Extract the (x, y) coordinate from the center of the cell holding the provided text.  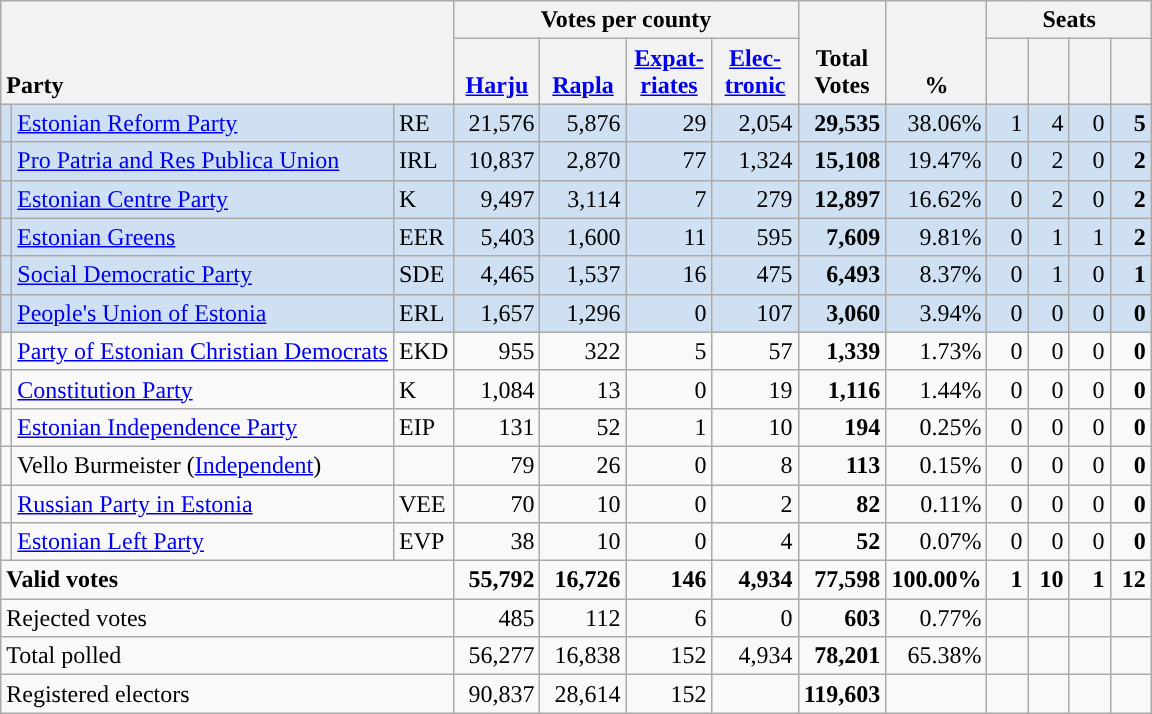
Estonian Independence Party (203, 427)
21,576 (497, 123)
26 (583, 465)
Votes per county (626, 20)
1,339 (842, 351)
3,114 (583, 199)
12 (1130, 580)
1.73% (936, 351)
29 (669, 123)
IRL (423, 161)
56,277 (497, 656)
77 (669, 161)
11 (669, 237)
9,497 (497, 199)
RE (423, 123)
55,792 (497, 580)
People's Union of Estonia (203, 313)
% (936, 52)
Russian Party in Estonia (203, 503)
77,598 (842, 580)
Constitution Party (203, 389)
0.07% (936, 542)
1,324 (755, 161)
13 (583, 389)
8.37% (936, 275)
Estonian Centre Party (203, 199)
Total polled (228, 656)
0.15% (936, 465)
595 (755, 237)
5,403 (497, 237)
Pro Patria and Res Publica Union (203, 161)
16,726 (583, 580)
9.81% (936, 237)
279 (755, 199)
5,876 (583, 123)
29,535 (842, 123)
EKD (423, 351)
79 (497, 465)
Estonian Left Party (203, 542)
1,116 (842, 389)
194 (842, 427)
VEE (423, 503)
7 (669, 199)
Estonian Reform Party (203, 123)
Social Democratic Party (203, 275)
7,609 (842, 237)
485 (497, 618)
6 (669, 618)
0.11% (936, 503)
475 (755, 275)
2,054 (755, 123)
ERL (423, 313)
Estonian Greens (203, 237)
90,837 (497, 694)
EVP (423, 542)
Total Votes (842, 52)
57 (755, 351)
322 (583, 351)
8 (755, 465)
146 (669, 580)
Harju (497, 72)
Expat- riates (669, 72)
16,838 (583, 656)
16 (669, 275)
3,060 (842, 313)
1,084 (497, 389)
603 (842, 618)
4,465 (497, 275)
78,201 (842, 656)
38 (497, 542)
107 (755, 313)
1,600 (583, 237)
1.44% (936, 389)
82 (842, 503)
EIP (423, 427)
112 (583, 618)
19.47% (936, 161)
Party of Estonian Christian Democrats (203, 351)
Seats (1069, 20)
1,296 (583, 313)
955 (497, 351)
1,537 (583, 275)
Party (228, 52)
113 (842, 465)
16.62% (936, 199)
3.94% (936, 313)
28,614 (583, 694)
15,108 (842, 161)
2,870 (583, 161)
6,493 (842, 275)
12,897 (842, 199)
Registered electors (228, 694)
65.38% (936, 656)
38.06% (936, 123)
119,603 (842, 694)
0.77% (936, 618)
10,837 (497, 161)
Vello Burmeister (Independent) (203, 465)
0.25% (936, 427)
131 (497, 427)
EER (423, 237)
SDE (423, 275)
Rapla (583, 72)
70 (497, 503)
19 (755, 389)
Rejected votes (228, 618)
1,657 (497, 313)
Valid votes (228, 580)
Elec- tronic (755, 72)
100.00% (936, 580)
